Pinpoint the cell where the given text exists, returning its (x, y) midpoint coordinate. 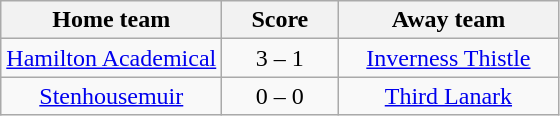
0 – 0 (280, 96)
Score (280, 20)
Stenhousemuir (112, 96)
Inverness Thistle (448, 58)
Away team (448, 20)
Hamilton Academical (112, 58)
3 – 1 (280, 58)
Third Lanark (448, 96)
Home team (112, 20)
